Output the [X, Y] coordinate of the center of the cell containing the given text.  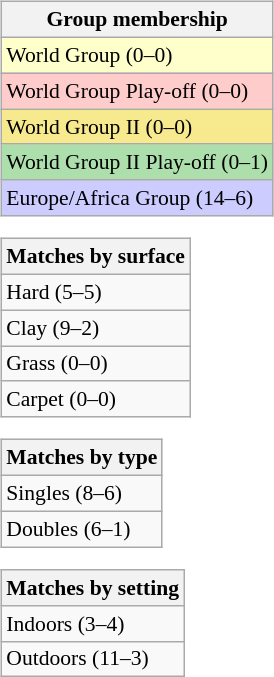
Carpet (0–0) [96, 399]
Doubles (6–1) [82, 529]
World Group Play-off (0–0) [137, 91]
Hard (5–5) [96, 292]
Outdoors (11–3) [92, 659]
Singles (8–6) [82, 494]
World Group II Play-off (0–1) [137, 162]
Europe/Africa Group (14–6) [137, 198]
Indoors (3–4) [92, 623]
Matches by surface [96, 257]
Matches by setting [92, 588]
World Group II (0–0) [137, 127]
Grass (0–0) [96, 364]
Group membership [137, 20]
Matches by type [82, 458]
Clay (9–2) [96, 328]
World Group (0–0) [137, 55]
